Pinpoint the cell where the given text exists, returning its [X, Y] midpoint coordinate. 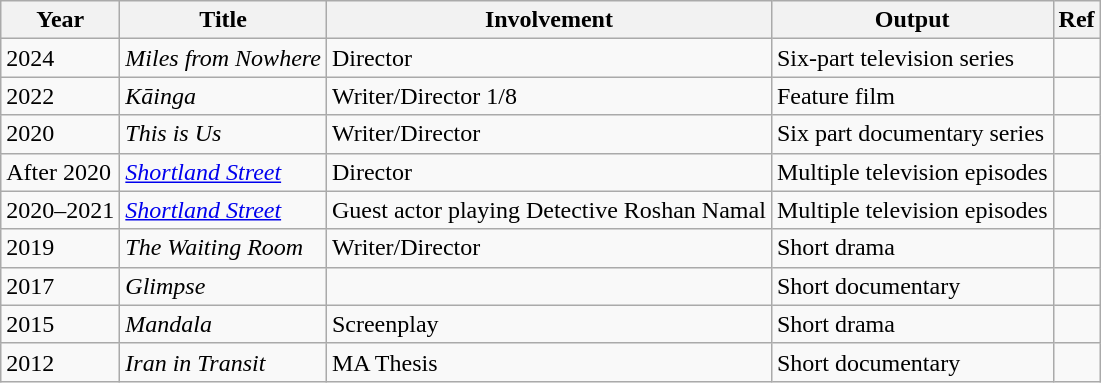
2017 [60, 286]
Glimpse [224, 286]
2024 [60, 58]
MA Thesis [548, 362]
Six part documentary series [912, 134]
Guest actor playing Detective Roshan Namal [548, 210]
The Waiting Room [224, 248]
Screenplay [548, 324]
Six-part television series [912, 58]
2019 [60, 248]
2012 [60, 362]
Output [912, 20]
2015 [60, 324]
After 2020 [60, 172]
Iran in Transit [224, 362]
Feature film [912, 96]
Miles from Nowhere [224, 58]
Year [60, 20]
Title [224, 20]
Kāinga [224, 96]
Mandala [224, 324]
2022 [60, 96]
Involvement [548, 20]
Writer/Director 1/8 [548, 96]
2020–2021 [60, 210]
This is Us [224, 134]
Ref [1076, 20]
2020 [60, 134]
